Scan for the cell matching the given text and deliver its [x, y] coordinate at center. 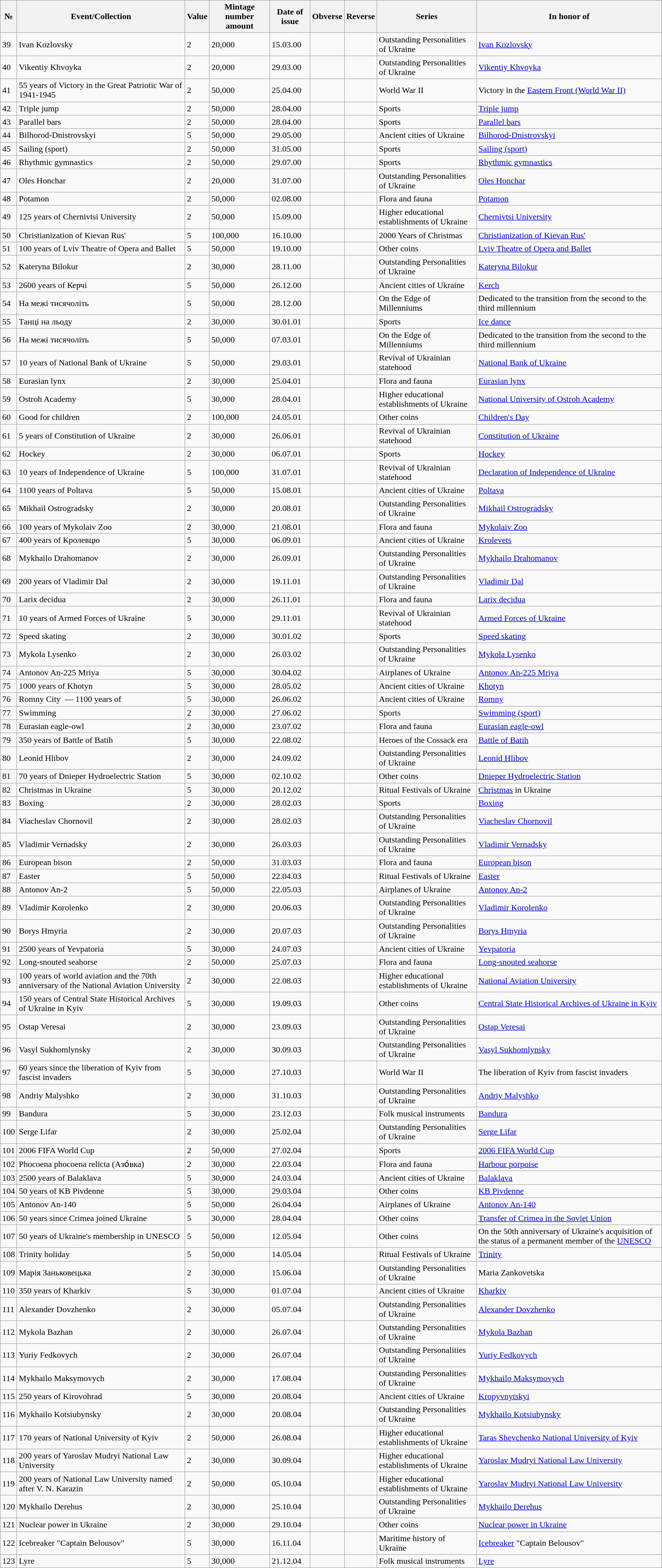
22.03.04 [290, 1164]
400 years of Кролевцю [101, 540]
Kharkiv [569, 1291]
28.04.01 [290, 399]
72 [8, 636]
52 [8, 267]
Obverse [327, 17]
Khotyn [569, 686]
20.08.01 [290, 508]
49 [8, 217]
19.11.01 [290, 582]
2500 years of Yevpatoria [101, 949]
40 [8, 67]
21.12.04 [290, 1561]
96 [8, 1050]
104 [8, 1191]
31.10.03 [290, 1096]
29.03.00 [290, 67]
29.05.00 [290, 135]
Armed Forces of Ukraine [569, 618]
39 [8, 45]
5 years of Constitution of Ukraine [101, 435]
23.12.03 [290, 1114]
45 [8, 149]
07.03.01 [290, 340]
97 [8, 1072]
200 years of Yaroslav Mudryi National Law University [101, 1460]
117 [8, 1438]
Vladimir Dal [569, 582]
110 [8, 1291]
Maria Zankovetska [569, 1273]
66 [8, 527]
109 [8, 1273]
51 [8, 249]
Constitution of Ukraine [569, 435]
Good for children [101, 417]
60 years since the liberation of Kyiv from fascist invaders [101, 1072]
106 [8, 1218]
25.07.03 [290, 962]
85 [8, 845]
111 [8, 1309]
20.07.03 [290, 931]
Lviv Theatre of Opera and Ballet [569, 249]
118 [8, 1460]
44 [8, 135]
Танці на льоду [101, 322]
81 [8, 776]
73 [8, 654]
26.12.00 [290, 285]
64 [8, 490]
108 [8, 1255]
107 [8, 1236]
25.02.04 [290, 1132]
Kropyvnytskyi [569, 1396]
19.10.00 [290, 249]
The liberation of Kyiv from fascist invaders [569, 1072]
17.08.04 [290, 1378]
57 [8, 363]
01.07.04 [290, 1291]
Krolevets [569, 540]
22.05.03 [290, 889]
30.09.04 [290, 1460]
93 [8, 980]
200 years of Vladimir Dal [101, 582]
71 [8, 618]
46 [8, 162]
115 [8, 1396]
79 [8, 740]
41 [8, 90]
Event/Collection [101, 17]
29.11.01 [290, 618]
Balaklava [569, 1178]
Swimming [101, 713]
Romny [569, 699]
31.07.01 [290, 472]
15.03.00 [290, 45]
82 [8, 790]
55 [8, 322]
89 [8, 908]
29.03.01 [290, 363]
10 years of Armed Forces of Ukraine [101, 618]
62 [8, 454]
№ [8, 17]
2500 years of Balaklava [101, 1178]
1100 years of Poltava [101, 490]
National Bank of Ukraine [569, 363]
87 [8, 876]
75 [8, 686]
10 years of Independence of Ukraine [101, 472]
30.09.03 [290, 1050]
Romny City — 1100 years of [101, 699]
2600 years of Керчі [101, 285]
Trinity holiday [101, 1255]
06.07.01 [290, 454]
250 years of Kirovohrad [101, 1396]
Dnieper Hydroelectric Station [569, 776]
20.06.03 [290, 908]
31.05.00 [290, 149]
120 [8, 1506]
Yevpatoria [569, 949]
43 [8, 122]
65 [8, 508]
02.10.02 [290, 776]
Reverse [361, 17]
50 [8, 235]
74 [8, 673]
50 years of KB Pivdenne [101, 1191]
Date of issue [290, 17]
50 years of Ukraine's membership in UNESCO [101, 1236]
26.03.03 [290, 845]
21.08.01 [290, 527]
55 years of Victory in the Great Patriotic War of 1941-1945 [101, 90]
Mintage number amount [239, 17]
25.04.00 [290, 90]
Maritime history of Ukraine [426, 1543]
121 [8, 1525]
Victory in the Eastern Front (World War II) [569, 90]
Battle of Batih [569, 740]
Kerch [569, 285]
Swimming (sport) [569, 713]
95 [8, 1026]
Poltava [569, 490]
On the 50th anniversary of Ukraine's acquisition of the status of a permanent member of the UNESCO [569, 1236]
123 [8, 1561]
12.05.04 [290, 1236]
22.04.03 [290, 876]
15.06.04 [290, 1273]
103 [8, 1178]
27.06.02 [290, 713]
05.07.04 [290, 1309]
48 [8, 199]
25.04.01 [290, 381]
105 [8, 1204]
Mykolaiv Zoo [569, 527]
Harbour porpoise [569, 1164]
Chernivtsi University [569, 217]
Series [426, 17]
70 years of Dnieper Hydroelectric Station [101, 776]
23.09.03 [290, 1026]
1000 years of Khotyn [101, 686]
30.01.02 [290, 636]
26.09.01 [290, 558]
47 [8, 180]
77 [8, 713]
27.10.03 [290, 1072]
28.12.00 [290, 303]
83 [8, 803]
24.03.04 [290, 1178]
22.08.02 [290, 740]
Ostroh Academy [101, 399]
06.09.01 [290, 540]
Heroes of the Cossack era [426, 740]
122 [8, 1543]
91 [8, 949]
15.09.00 [290, 217]
69 [8, 582]
116 [8, 1414]
Central State Historical Archives of Ukraine in Kyiv [569, 1004]
26.04.04 [290, 1204]
Transfer of Crimea in the Soviet Union [569, 1218]
50 years since Crimea joined Ukraine [101, 1218]
59 [8, 399]
94 [8, 1004]
350 years of Kharkiv [101, 1291]
National University of Ostroh Academy [569, 399]
26.11.01 [290, 600]
61 [8, 435]
170 years of National University of Kyiv [101, 1438]
16.11.04 [290, 1543]
Children's Day [569, 417]
14.05.04 [290, 1255]
86 [8, 863]
78 [8, 726]
26.06.02 [290, 699]
67 [8, 540]
112 [8, 1332]
113 [8, 1355]
56 [8, 340]
Trinity [569, 1255]
90 [8, 931]
28.04.04 [290, 1218]
28.05.02 [290, 686]
26.08.04 [290, 1438]
100 years of Mykolaiv Zoo [101, 527]
Марія Заньковецька [101, 1273]
200 years of National Law University named after V. N. Karazin [101, 1484]
92 [8, 962]
24.07.03 [290, 949]
84 [8, 821]
76 [8, 699]
28.11.00 [290, 267]
70 [8, 600]
10 years of National Bank of Ukraine [101, 363]
100 [8, 1132]
22.08.03 [290, 980]
20.12.02 [290, 790]
15.08.01 [290, 490]
26.06.01 [290, 435]
05.10.04 [290, 1484]
68 [8, 558]
31.03.03 [290, 863]
350 years of Battle of Batih [101, 740]
63 [8, 472]
Declaration of Independence of Ukraine [569, 472]
80 [8, 758]
100 years of world aviation and the 70th anniversary of the National Aviation University [101, 980]
16.10.00 [290, 235]
In honor of [569, 17]
54 [8, 303]
119 [8, 1484]
150 years of Central State Historical Archives of Ukraine in Kyiv [101, 1004]
Taras Shevchenko National University of Kyiv [569, 1438]
24.09.02 [290, 758]
23.07.02 [290, 726]
KB Pivdenne [569, 1191]
25.10.04 [290, 1506]
Ice dance [569, 322]
Value [197, 17]
100 years of Lviv Theatre of Opera and Ballet [101, 249]
Phocoena phocoena relicta (Азо́вка) [101, 1164]
29.07.00 [290, 162]
19.09.03 [290, 1004]
National Aviation University [569, 980]
29.10.04 [290, 1525]
30.01.01 [290, 322]
60 [8, 417]
99 [8, 1114]
98 [8, 1096]
101 [8, 1150]
53 [8, 285]
30.04.02 [290, 673]
02.08.00 [290, 199]
114 [8, 1378]
125 years of Chernivtsi University [101, 217]
31.07.00 [290, 180]
102 [8, 1164]
26.03.02 [290, 654]
2000 Years of Christmas [426, 235]
58 [8, 381]
88 [8, 889]
42 [8, 108]
24.05.01 [290, 417]
29.03.04 [290, 1191]
27.02.04 [290, 1150]
